Pinpoint the cell where the given text exists, returning its (x, y) midpoint coordinate. 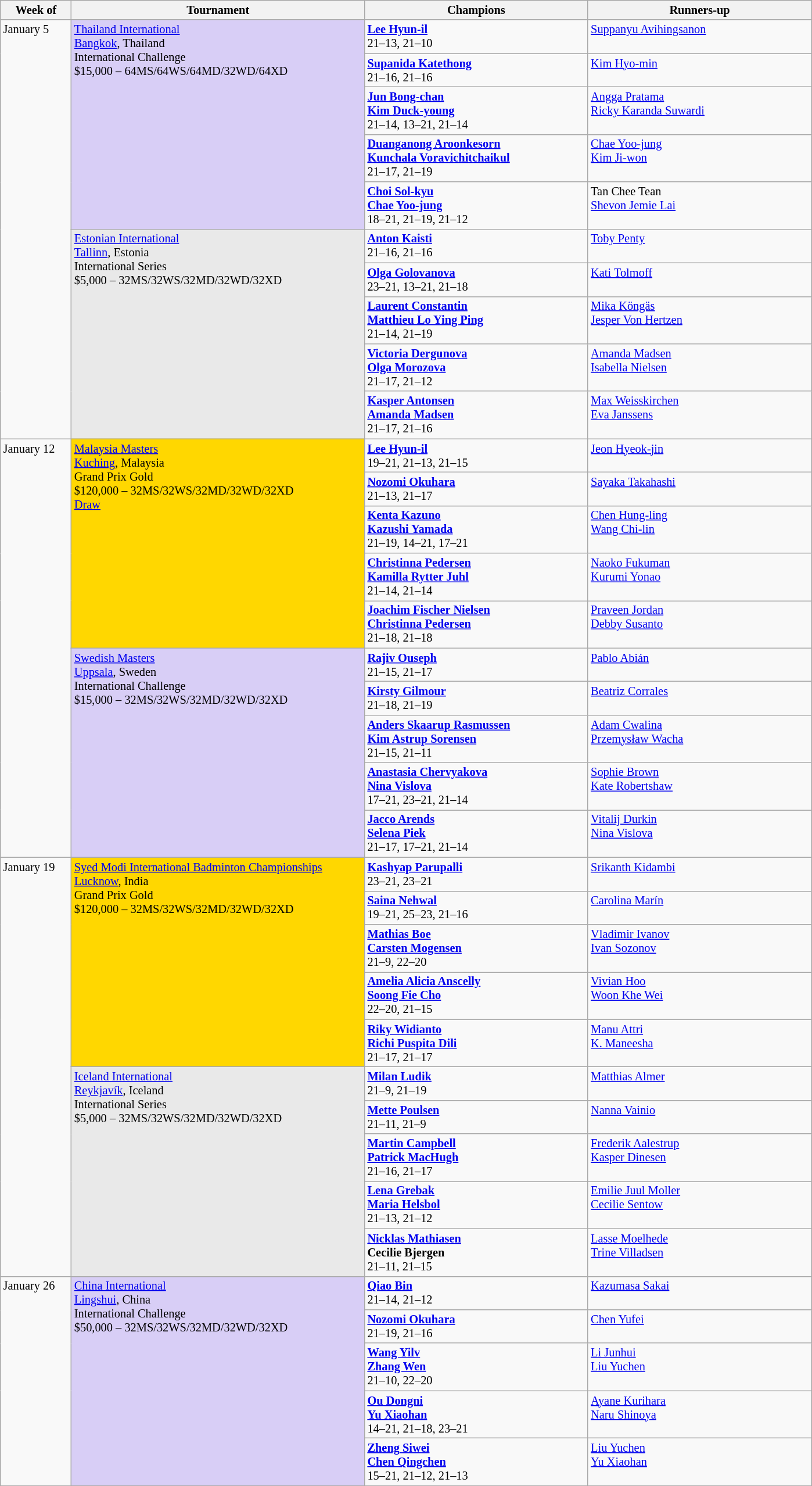
Sayaka Takahashi (699, 489)
Malaysia MastersKuching, MalaysiaGrand Prix Gold$120,000 – 32MS/32WS/32MD/32WD/32XDDraw (218, 543)
Iceland InternationalReykjavík, IcelandInternational Series$5,000 – 32MS/32WS/32MD/32WD/32XD (218, 1171)
Olga Golovanova23–21, 13–21, 21–18 (476, 280)
Lasse Moelhede Trine Villadsen (699, 1252)
Kashyap Parupalli23–21, 23–21 (476, 874)
Matthias Almer (699, 1083)
Praveen Jordan Debby Susanto (699, 624)
Week of (36, 10)
Champions (476, 10)
Chen Yufei (699, 1326)
Christinna Pedersen Kamilla Rytter Juhl21–14, 21–14 (476, 577)
Lee Hyun-il21–13, 21–10 (476, 37)
Jacco Arends Selena Piek21–17, 17–21, 21–14 (476, 833)
Kazumasa Sakai (699, 1293)
Srikanth Kidambi (699, 874)
Mika Köngäs Jesper Von Hertzen (699, 320)
Rajiv Ouseph21–15, 21–17 (476, 665)
Laurent Constantin Matthieu Lo Ying Ping21–14, 21–19 (476, 320)
Tan Chee Tean Shevon Jemie Lai (699, 206)
Adam Cwalina Przemysław Wacha (699, 739)
Carolina Marín (699, 908)
Thailand International Bangkok, ThailandInternational Challenge$15,000 – 64MS/64WS/64MD/32WD/64XD (218, 124)
January 5 (36, 229)
Kasper Antonsen Amanda Madsen21–17, 21–16 (476, 415)
Qiao Bin21–14, 21–12 (476, 1293)
Amelia Alicia Anscelly Soong Fie Cho22–20, 21–15 (476, 996)
Emilie Juul Moller Cecilie Sentow (699, 1205)
Vivian Hoo Woon Khe Wei (699, 996)
Ou Dongni Yu Xiaohan14–21, 21–18, 23–21 (476, 1415)
Vitalij Durkin Nina Vislova (699, 833)
January 26 (36, 1381)
Martin Campbell Patrick MacHugh21–16, 21–17 (476, 1158)
January 12 (36, 649)
Kati Tolmoff (699, 280)
Manu Attri K. Maneesha (699, 1043)
Syed Modi International Badminton ChampionshipsLucknow, IndiaGrand Prix Gold$120,000 – 32MS/32WS/32MD/32WD/32XD (218, 962)
Mathias Boe Carsten Mogensen21–9, 22–20 (476, 948)
Tournament (218, 10)
Nanna Vainio (699, 1117)
Amanda Madsen Isabella Nielsen (699, 367)
Lee Hyun-il19–21, 21–13, 21–15 (476, 456)
Duanganong Aroonkesorn Kunchala Voravichitchaikul21–17, 21–19 (476, 158)
Max Weisskirchen Eva Janssens (699, 415)
Mette Poulsen21–11, 21–9 (476, 1117)
Suppanyu Avihingsanon (699, 37)
Estonian InternationalTallinn, EstoniaInternational Series$5,000 – 32MS/32WS/32MD/32WD/32XD (218, 334)
Saina Nehwal19–21, 25–23, 21–16 (476, 908)
January 19 (36, 1067)
Anastasia Chervyakova Nina Vislova17–21, 23–21, 21–14 (476, 786)
China InternationalLingshui, ChinaInternational Challenge$50,000 – 32MS/32WS/32MD/32WD/32XD (218, 1381)
Frederik Aalestrup Kasper Dinesen (699, 1158)
Anton Kaisti21–16, 21–16 (476, 246)
Liu Yuchen Yu Xiaohan (699, 1462)
Riky Widianto Richi Puspita Dili21–17, 21–17 (476, 1043)
Lena Grebak Maria Helsbol21–13, 21–12 (476, 1205)
Wang Yilv Zhang Wen21–10, 22–20 (476, 1367)
Beatriz Corrales (699, 698)
Jun Bong-chan Kim Duck-young21–14, 13–21, 21–14 (476, 110)
Zheng Siwei Chen Qingchen15–21, 21–12, 21–13 (476, 1462)
Nozomi Okuhara21–19, 21–16 (476, 1326)
Choi Sol-kyu Chae Yoo-jung18–21, 21–19, 21–12 (476, 206)
Ayane Kurihara Naru Shinoya (699, 1415)
Toby Penty (699, 246)
Runners-up (699, 10)
Anders Skaarup Rasmussen Kim Astrup Sorensen21–15, 21–11 (476, 739)
Sophie Brown Kate Robertshaw (699, 786)
Chae Yoo-jung Kim Ji-won (699, 158)
Pablo Abián (699, 665)
Kim Hyo-min (699, 70)
Milan Ludik21–9, 21–19 (476, 1083)
Nicklas Mathiasen Cecilie Bjergen21–11, 21–15 (476, 1252)
Jeon Hyeok-jin (699, 456)
Victoria Dergunova Olga Morozova21–17, 21–12 (476, 367)
Supanida Katethong21–16, 21–16 (476, 70)
Swedish MastersUppsala, SwedenInternational Challenge$15,000 – 32MS/32WS/32MD/32WD/32XD (218, 753)
Naoko Fukuman Kurumi Yonao (699, 577)
Angga Pratama Ricky Karanda Suwardi (699, 110)
Li Junhui Liu Yuchen (699, 1367)
Nozomi Okuhara21–13, 21–17 (476, 489)
Joachim Fischer Nielsen Christinna Pedersen21–18, 21–18 (476, 624)
Kenta Kazuno Kazushi Yamada21–19, 14–21, 17–21 (476, 529)
Kirsty Gilmour21–18, 21–19 (476, 698)
Vladimir Ivanov Ivan Sozonov (699, 948)
Chen Hung-ling Wang Chi-lin (699, 529)
